Pinpoint the cell where the given text exists, returning its [X, Y] midpoint coordinate. 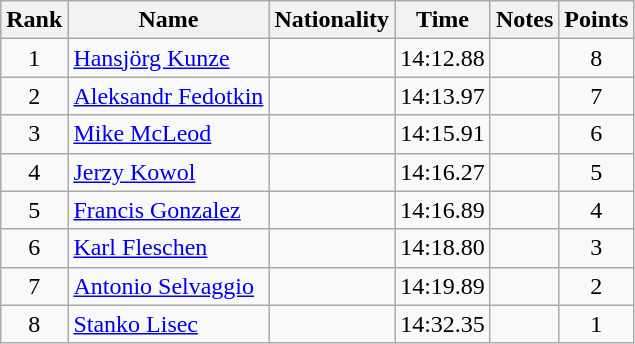
14:16.27 [443, 172]
Notes [524, 20]
Jerzy Kowol [168, 172]
14:18.80 [443, 248]
Rank [34, 20]
Francis Gonzalez [168, 210]
14:13.97 [443, 96]
Points [596, 20]
14:19.89 [443, 286]
Time [443, 20]
Hansjörg Kunze [168, 58]
Stanko Lisec [168, 324]
Aleksandr Fedotkin [168, 96]
14:15.91 [443, 134]
14:16.89 [443, 210]
Name [168, 20]
Karl Fleschen [168, 248]
14:12.88 [443, 58]
Nationality [332, 20]
Mike McLeod [168, 134]
Antonio Selvaggio [168, 286]
14:32.35 [443, 324]
